Locate the cell with the specified text and output its [x, y] center coordinate. 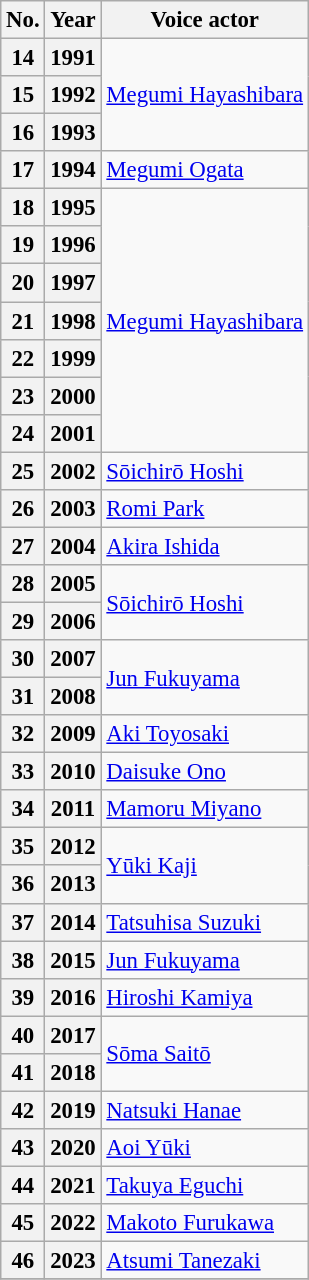
39 [23, 997]
30 [23, 659]
Daisuke Ono [204, 772]
26 [23, 509]
2011 [73, 809]
Sōma Saitō [204, 1054]
1991 [73, 58]
23 [23, 396]
17 [23, 170]
27 [23, 546]
33 [23, 772]
2018 [73, 1073]
2001 [73, 433]
1997 [73, 283]
22 [23, 358]
Hiroshi Kamiya [204, 997]
2022 [73, 1223]
46 [23, 1261]
1994 [73, 170]
34 [23, 809]
2023 [73, 1261]
2015 [73, 960]
2019 [73, 1110]
40 [23, 1035]
16 [23, 133]
Mamoru Miyano [204, 809]
25 [23, 471]
2007 [73, 659]
Aoi Yūki [204, 1148]
1995 [73, 208]
1996 [73, 245]
2008 [73, 697]
41 [23, 1073]
2005 [73, 584]
2016 [73, 997]
Yūki Kaji [204, 866]
28 [23, 584]
38 [23, 960]
1999 [73, 358]
14 [23, 58]
36 [23, 885]
2014 [73, 922]
Romi Park [204, 509]
Year [73, 20]
Voice actor [204, 20]
2004 [73, 546]
31 [23, 697]
Natsuki Hanae [204, 1110]
2017 [73, 1035]
32 [23, 734]
20 [23, 283]
Atsumi Tanezaki [204, 1261]
18 [23, 208]
Aki Toyosaki [204, 734]
Tatsuhisa Suzuki [204, 922]
Takuya Eguchi [204, 1185]
2013 [73, 885]
2003 [73, 509]
2012 [73, 847]
24 [23, 433]
1992 [73, 95]
42 [23, 1110]
1998 [73, 321]
Megumi Ogata [204, 170]
2021 [73, 1185]
Makoto Furukawa [204, 1223]
37 [23, 922]
45 [23, 1223]
2000 [73, 396]
2002 [73, 471]
2020 [73, 1148]
2009 [73, 734]
19 [23, 245]
44 [23, 1185]
29 [23, 621]
43 [23, 1148]
No. [23, 20]
1993 [73, 133]
2010 [73, 772]
15 [23, 95]
35 [23, 847]
Akira Ishida [204, 546]
21 [23, 321]
2006 [73, 621]
